Provide the [X, Y] coordinate of the cell's center where the given text is located.  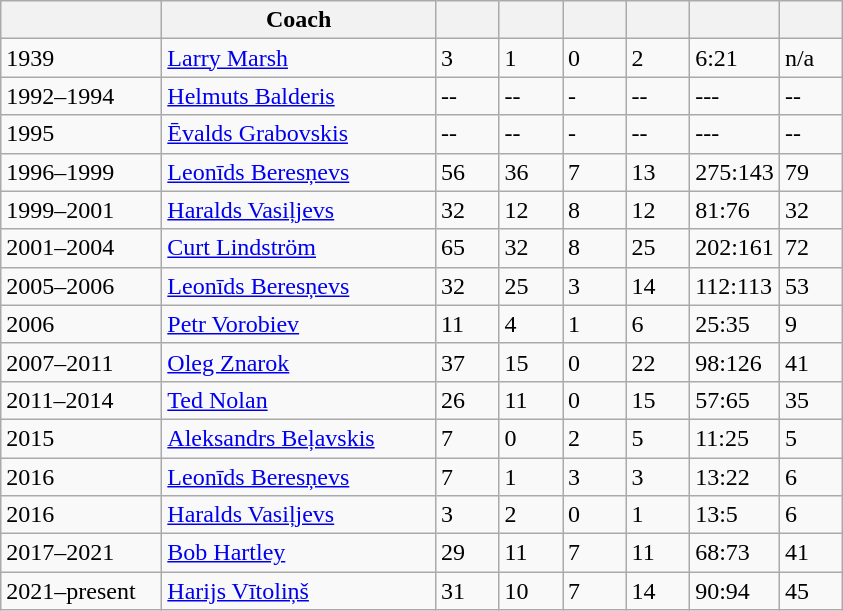
Curt Lindström [299, 248]
57:65 [735, 400]
68:73 [735, 553]
2007–2011 [82, 362]
25:35 [735, 324]
13:22 [735, 477]
26 [467, 400]
Oleg Znarok [299, 362]
1996–1999 [82, 172]
Bob Hartley [299, 553]
1995 [82, 134]
11:25 [735, 438]
31 [467, 591]
45 [811, 591]
90:94 [735, 591]
65 [467, 248]
2011–2014 [82, 400]
Helmuts Balderis [299, 96]
275:143 [735, 172]
2006 [82, 324]
2001–2004 [82, 248]
1992–1994 [82, 96]
9 [811, 324]
13 [658, 172]
Ēvalds Grabovskis [299, 134]
Harijs Vītoliņš [299, 591]
Larry Marsh [299, 58]
29 [467, 553]
2015 [82, 438]
81:76 [735, 210]
Petr Vorobiev [299, 324]
202:161 [735, 248]
37 [467, 362]
4 [531, 324]
22 [658, 362]
112:113 [735, 286]
Ted Nolan [299, 400]
35 [811, 400]
Aleksandrs Beļavskis [299, 438]
1999–2001 [82, 210]
72 [811, 248]
1939 [82, 58]
2017–2021 [82, 553]
79 [811, 172]
53 [811, 286]
56 [467, 172]
13:5 [735, 515]
36 [531, 172]
10 [531, 591]
2005–2006 [82, 286]
6:21 [735, 58]
98:126 [735, 362]
Coach [299, 20]
2021–present [82, 591]
n/a [811, 58]
